Return the [X, Y] coordinate for the center point of the cell that contains the specified text.  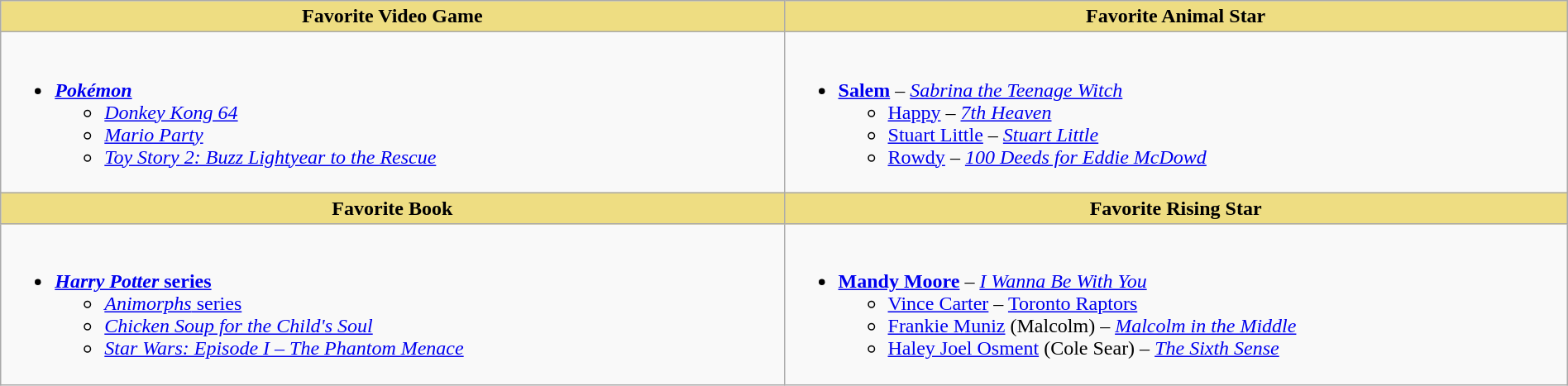
Harry Potter seriesAnimorphs seriesChicken Soup for the Child's SoulStar Wars: Episode I – The Phantom Menace [392, 304]
Salem – Sabrina the Teenage WitchHappy – 7th HeavenStuart Little – Stuart LittleRowdy – 100 Deeds for Eddie McDowd [1176, 112]
Favorite Animal Star [1176, 17]
PokémonDonkey Kong 64Mario PartyToy Story 2: Buzz Lightyear to the Rescue [392, 112]
Favorite Rising Star [1176, 208]
Favorite Book [392, 208]
Favorite Video Game [392, 17]
